From the cell containing the given text, extract its center point as [x, y] coordinate. 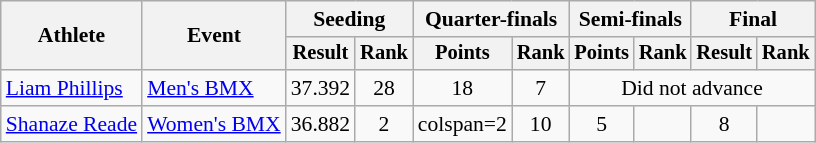
8 [724, 124]
Quarter-finals [492, 19]
Liam Phillips [72, 88]
2 [384, 124]
28 [384, 88]
Did not advance [692, 88]
Semi-finals [630, 19]
5 [601, 124]
18 [462, 88]
Seeding [350, 19]
Event [214, 36]
Men's BMX [214, 88]
Athlete [72, 36]
7 [541, 88]
Women's BMX [214, 124]
Final [752, 19]
37.392 [320, 88]
colspan=2 [462, 124]
10 [541, 124]
Shanaze Reade [72, 124]
36.882 [320, 124]
